Return the (x, y) coordinate for the center point of the cell that contains the specified text.  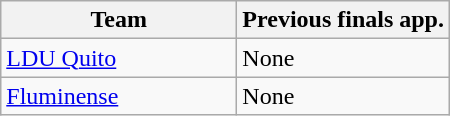
Team (119, 20)
Fluminense (119, 96)
Previous finals app. (344, 20)
LDU Quito (119, 58)
